Extract the [X, Y] coordinate from the center of the cell holding the provided text.  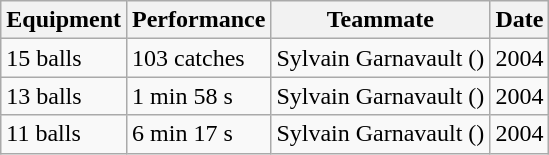
6 min 17 s [199, 134]
Date [520, 20]
Teammate [380, 20]
Performance [199, 20]
1 min 58 s [199, 96]
Equipment [64, 20]
11 balls [64, 134]
103 catches [199, 58]
15 balls [64, 58]
13 balls [64, 96]
